Provide the (X, Y) coordinate of the cell's center where the given text is located.  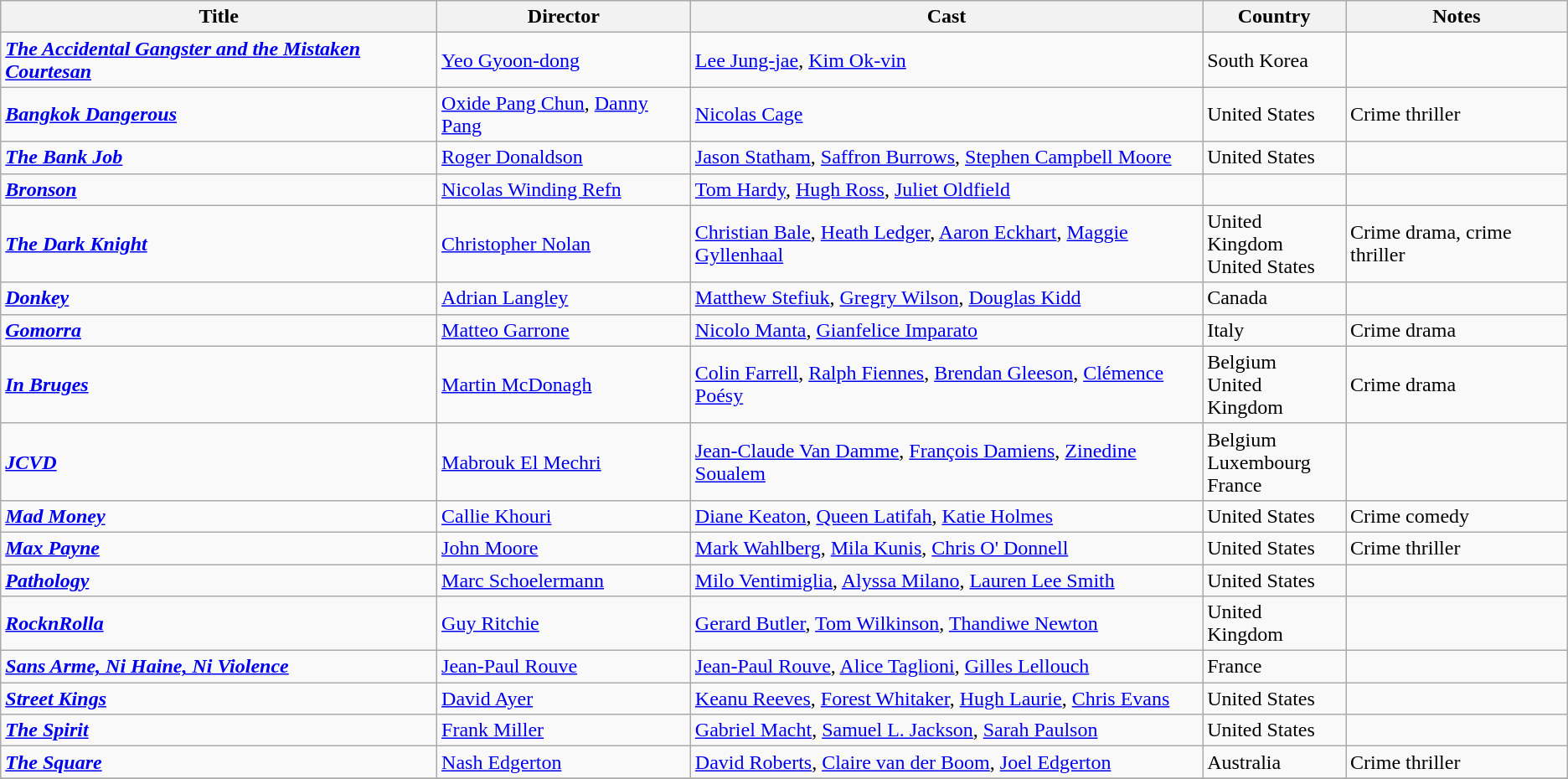
BelgiumUnited Kingdom (1275, 384)
Jean-Paul Rouve (565, 667)
Frank Miller (565, 730)
Gomorra (219, 330)
Nicolas Winding Refn (565, 189)
Christian Bale, Heath Ledger, Aaron Eckhart, Maggie Gyllenhaal (946, 244)
Gabriel Macht, Samuel L. Jackson, Sarah Paulson (946, 730)
Director (565, 17)
South Korea (1275, 60)
The Spirit (219, 730)
Diane Keaton, Queen Latifah, Katie Holmes (946, 516)
United KingdomUnited States (1275, 244)
Guy Ritchie (565, 623)
Italy (1275, 330)
Matteo Garrone (565, 330)
David Roberts, Claire van der Boom, Joel Edgerton (946, 762)
Colin Farrell, Ralph Fiennes, Brendan Gleeson, Clémence Poésy (946, 384)
John Moore (565, 548)
Sans Arme, Ni Haine, Ni Violence (219, 667)
Jean-Paul Rouve, Alice Taglioni, Gilles Lellouch (946, 667)
Adrian Langley (565, 298)
Pathology (219, 580)
Oxide Pang Chun, Danny Pang (565, 114)
Max Payne (219, 548)
Country (1275, 17)
Title (219, 17)
Bangkok Dangerous (219, 114)
Street Kings (219, 699)
Nicolas Cage (946, 114)
The Square (219, 762)
Bronson (219, 189)
Mad Money (219, 516)
Mark Wahlberg, Mila Kunis, Chris O' Donnell (946, 548)
Tom Hardy, Hugh Ross, Juliet Oldfield (946, 189)
JCVD (219, 462)
Canada (1275, 298)
Crime comedy (1457, 516)
United Kingdom (1275, 623)
Nash Edgerton (565, 762)
Callie Khouri (565, 516)
BelgiumLuxembourgFrance (1275, 462)
Jean-Claude Van Damme, François Damiens, Zinedine Soualem (946, 462)
Donkey (219, 298)
Crime drama, crime thriller (1457, 244)
Keanu Reeves, Forest Whitaker, Hugh Laurie, Chris Evans (946, 699)
France (1275, 667)
Matthew Stefiuk, Gregry Wilson, Douglas Kidd (946, 298)
Cast (946, 17)
The Accidental Gangster and the Mistaken Courtesan (219, 60)
Roger Donaldson (565, 157)
The Dark Knight (219, 244)
In Bruges (219, 384)
Notes (1457, 17)
Australia (1275, 762)
Martin McDonagh (565, 384)
Yeo Gyoon-dong (565, 60)
The Bank Job (219, 157)
Christopher Nolan (565, 244)
Milo Ventimiglia, Alyssa Milano, Lauren Lee Smith (946, 580)
Gerard Butler, Tom Wilkinson, Thandiwe Newton (946, 623)
David Ayer (565, 699)
Lee Jung-jae, Kim Ok-vin (946, 60)
RocknRolla (219, 623)
Marc Schoelermann (565, 580)
Mabrouk El Mechri (565, 462)
Jason Statham, Saffron Burrows, Stephen Campbell Moore (946, 157)
Nicolo Manta, Gianfelice Imparato (946, 330)
